Determine the [X, Y] coordinate at the center of the cell enclosing the given text.  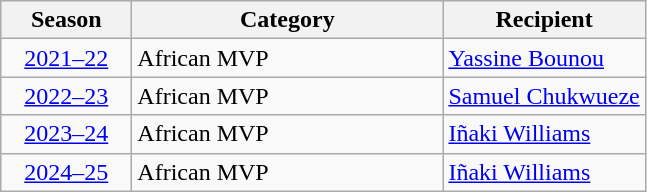
2022–23 [66, 96]
Season [66, 20]
Recipient [544, 20]
Samuel Chukwueze [544, 96]
Yassine Bounou [544, 58]
2023–24 [66, 134]
Category [288, 20]
2024–25 [66, 172]
2021–22 [66, 58]
